Return (X, Y) of the center of cell containing provided text 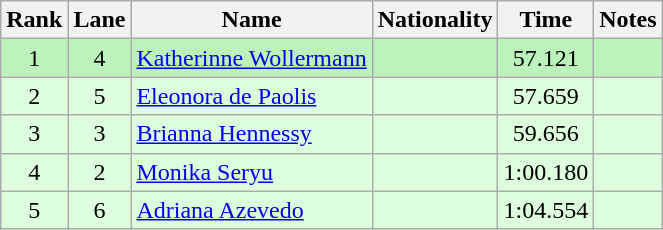
57.659 (546, 96)
57.121 (546, 58)
1:04.554 (546, 210)
Time (546, 20)
1 (34, 58)
Notes (628, 20)
Lane (100, 20)
Adriana Azevedo (252, 210)
59.656 (546, 134)
Katherinne Wollermann (252, 58)
Name (252, 20)
Nationality (435, 20)
6 (100, 210)
Brianna Hennessy (252, 134)
Eleonora de Paolis (252, 96)
Rank (34, 20)
Monika Seryu (252, 172)
1:00.180 (546, 172)
